Locate the cell with the specified text and output its (x, y) center coordinate. 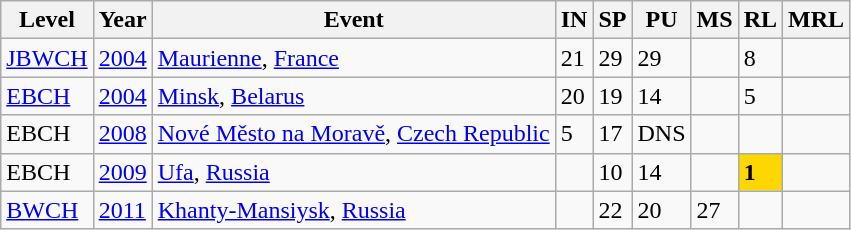
IN (574, 20)
Year (122, 20)
JBWCH (47, 58)
RL (760, 20)
8 (760, 58)
27 (714, 210)
Khanty-Mansiysk, Russia (354, 210)
Minsk, Belarus (354, 96)
SP (612, 20)
10 (612, 172)
MS (714, 20)
Nové Město na Moravě, Czech Republic (354, 134)
19 (612, 96)
21 (574, 58)
2011 (122, 210)
Maurienne, France (354, 58)
PU (662, 20)
17 (612, 134)
2008 (122, 134)
2009 (122, 172)
MRL (816, 20)
Ufa, Russia (354, 172)
DNS (662, 134)
BWCH (47, 210)
Event (354, 20)
Level (47, 20)
22 (612, 210)
1 (760, 172)
